Return the (X, Y) coordinate for the center point of the cell that contains the specified text.  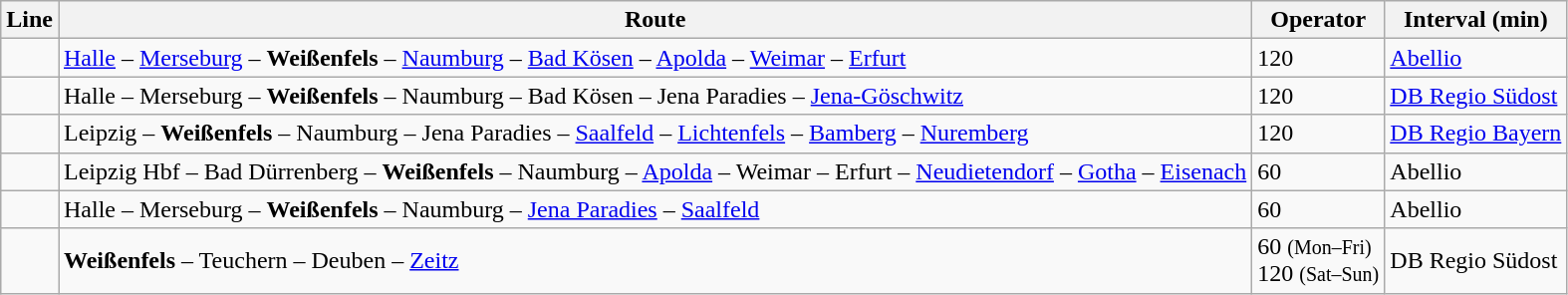
Weißenfels – Teuchern – Deuben – Zeitz (654, 261)
Halle – Merseburg – Weißenfels – Naumburg – Bad Kösen – Jena Paradies – Jena-Göschwitz (654, 96)
Halle – Merseburg – Weißenfels – Naumburg – Jena Paradies – Saalfeld (654, 209)
Route (654, 20)
DB Regio Bayern (1476, 134)
Operator (1319, 20)
60 (Mon–Fri)120 (Sat–Sun) (1319, 261)
Line (30, 20)
Halle – Merseburg – Weißenfels – Naumburg – Bad Kösen – Apolda – Weimar – Erfurt (654, 58)
Leipzig – Weißenfels – Naumburg – Jena Paradies – Saalfeld – Lichtenfels – Bamberg – Nuremberg (654, 134)
Leipzig Hbf – Bad Dürrenberg – Weißenfels – Naumburg – Apolda – Weimar – Erfurt – Neudietendorf – Gotha – Eisenach (654, 171)
Interval (min) (1476, 20)
